Output the (X, Y) coordinate of the center of the cell containing the given text.  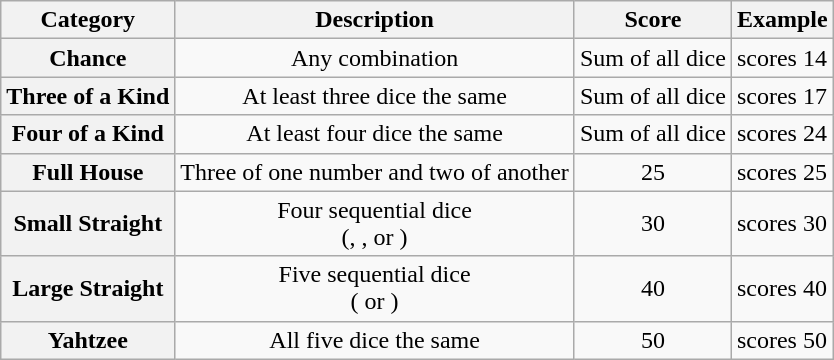
Score (652, 20)
scores 25 (782, 172)
scores 24 (782, 134)
scores 30 (782, 224)
Small Straight (88, 224)
scores 14 (782, 58)
Category (88, 20)
Large Straight (88, 288)
Four sequential dice(, , or ) (375, 224)
scores 50 (782, 340)
30 (652, 224)
Four of a Kind (88, 134)
Chance (88, 58)
Example (782, 20)
25 (652, 172)
Yahtzee (88, 340)
scores 17 (782, 96)
At least four dice the same (375, 134)
Description (375, 20)
Full House (88, 172)
Three of one number and two of another (375, 172)
Any combination (375, 58)
scores 40 (782, 288)
50 (652, 340)
Three of a Kind (88, 96)
At least three dice the same (375, 96)
40 (652, 288)
All five dice the same (375, 340)
Five sequential dice( or ) (375, 288)
